Provide the (x, y) coordinate of the cell's center where the given text is located.  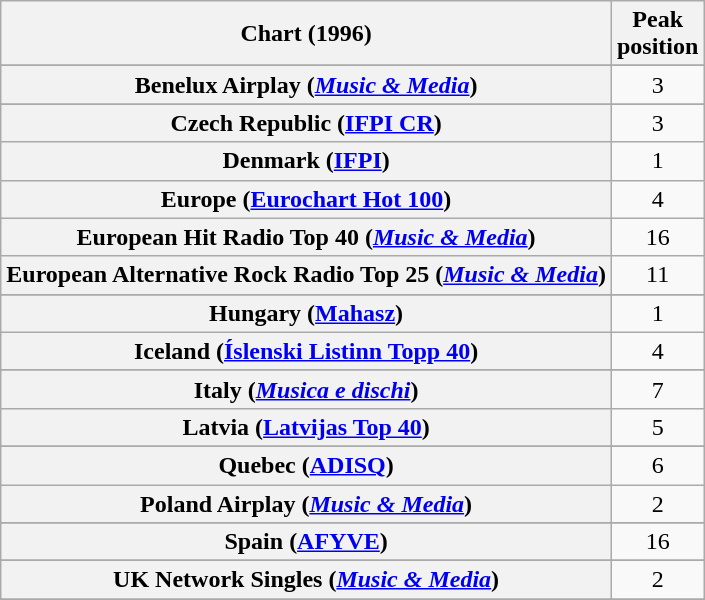
Denmark (IFPI) (306, 161)
7 (657, 389)
Poland Airplay (Music & Media) (306, 503)
UK Network Singles (Music & Media) (306, 580)
European Alternative Rock Radio Top 25 (Music & Media) (306, 275)
Iceland (Íslenski Listinn Topp 40) (306, 351)
Europe (Eurochart Hot 100) (306, 199)
Spain (AFYVE) (306, 542)
Quebec (ADISQ) (306, 465)
Hungary (Mahasz) (306, 313)
European Hit Radio Top 40 (Music & Media) (306, 237)
Peakposition (657, 34)
Czech Republic (IFPI CR) (306, 123)
6 (657, 465)
Chart (1996) (306, 34)
5 (657, 427)
Latvia (Latvijas Top 40) (306, 427)
11 (657, 275)
Italy (Musica e dischi) (306, 389)
Benelux Airplay (Music & Media) (306, 85)
